From the cell containing the given text, extract its center point as (X, Y) coordinate. 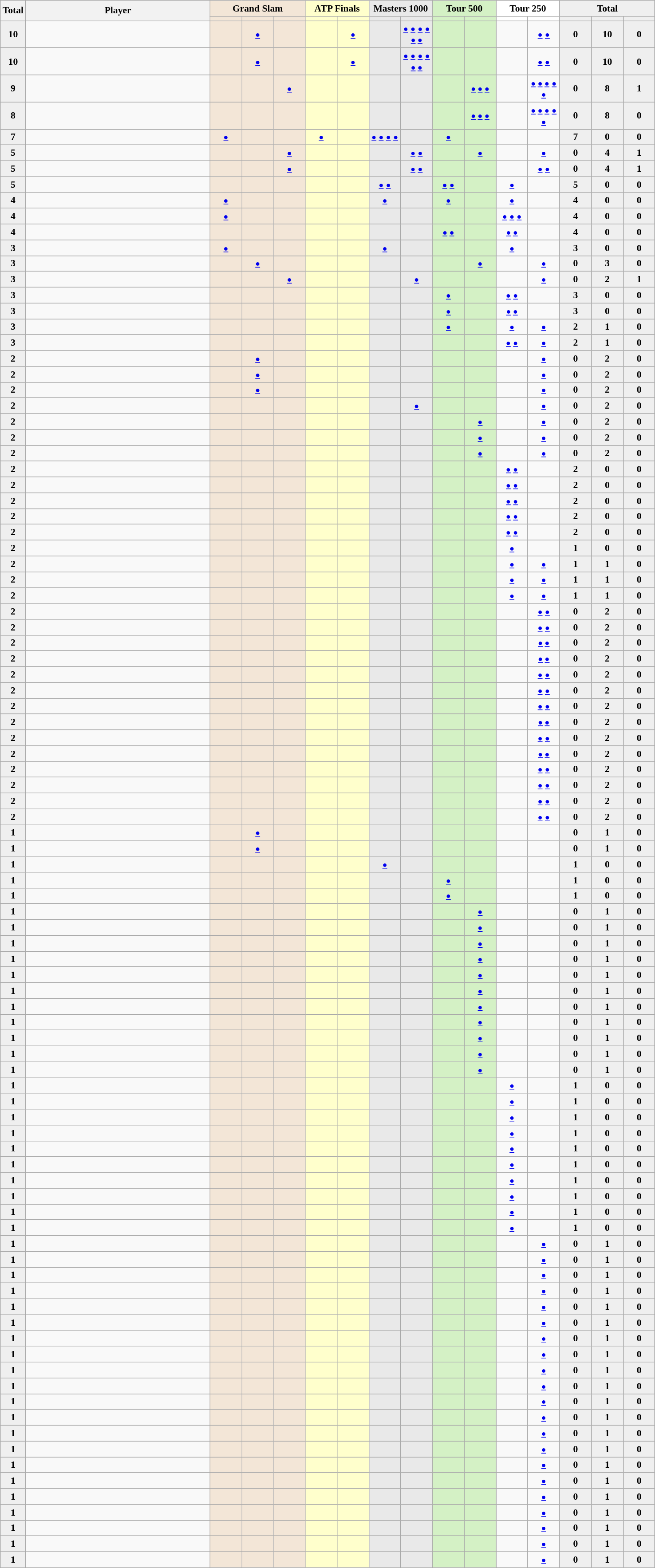
Grand Slam (257, 8)
Tour 500 (464, 8)
Masters 1000 (400, 8)
ATP Finals (337, 8)
● ● ● ● (385, 137)
Tour 250 (528, 8)
9 (13, 89)
Player (118, 11)
